Return the [X, Y] coordinate for the center point of the cell that contains the specified text.  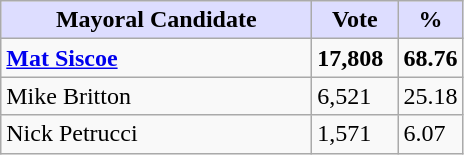
25.18 [430, 96]
17,808 [355, 58]
% [430, 20]
1,571 [355, 134]
Vote [355, 20]
Mat Siscoe [156, 58]
6,521 [355, 96]
Nick Petrucci [156, 134]
Mike Britton [156, 96]
68.76 [430, 58]
Mayoral Candidate [156, 20]
6.07 [430, 134]
